Scan for the cell matching the given text and deliver its [X, Y] coordinate at center. 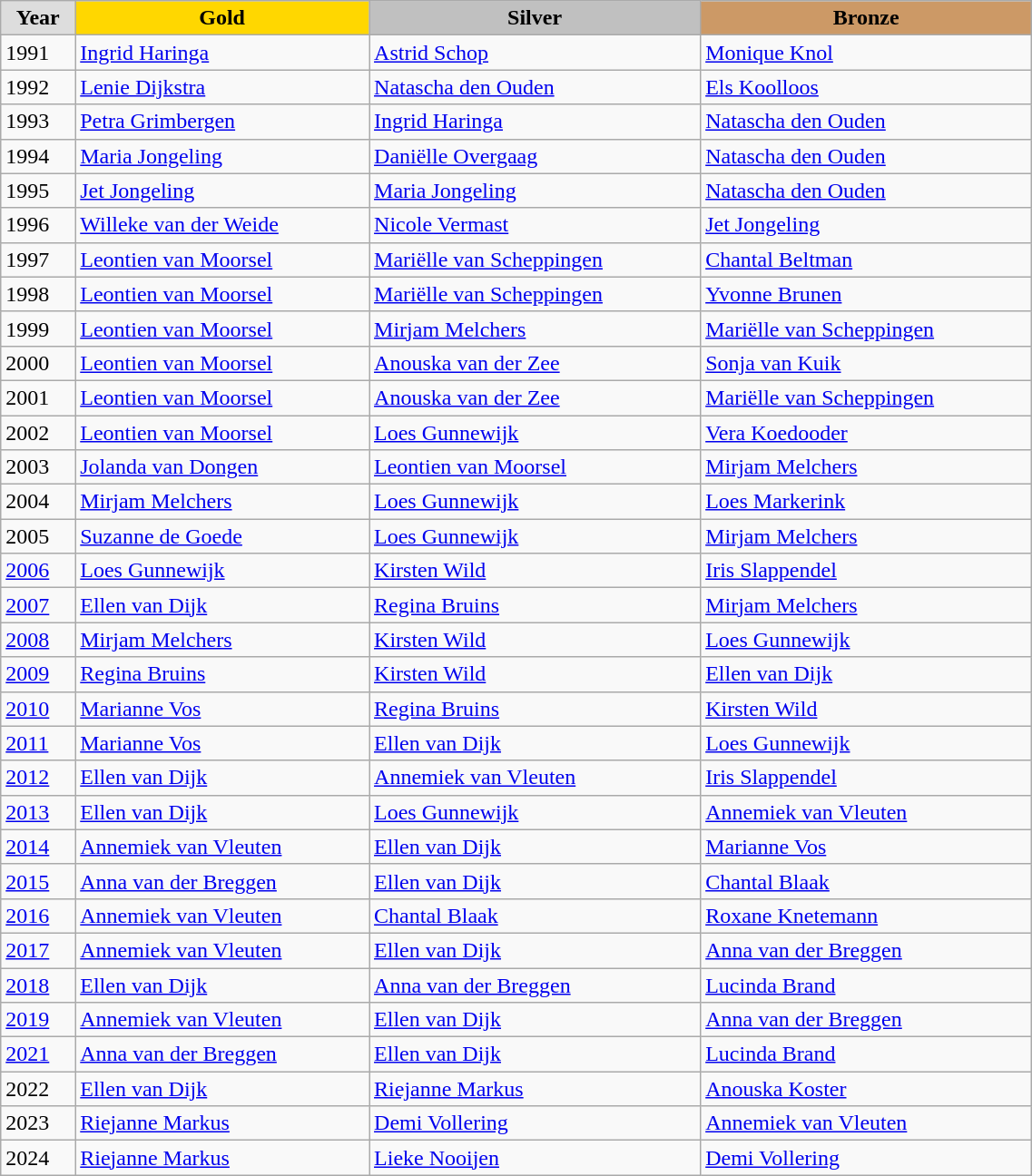
2017 [38, 950]
2021 [38, 1054]
Willeke van der Weide [222, 225]
Nicole Vermast [536, 225]
Monique Knol [866, 53]
2012 [38, 778]
2007 [38, 605]
Daniëlle Overgaag [536, 156]
2024 [38, 1158]
Lenie Dijkstra [222, 87]
Silver [536, 18]
1991 [38, 53]
Yvonne Brunen [866, 294]
Year [38, 18]
1996 [38, 225]
2014 [38, 847]
2023 [38, 1123]
2006 [38, 571]
1994 [38, 156]
2009 [38, 674]
2022 [38, 1089]
2016 [38, 916]
2008 [38, 640]
2001 [38, 397]
2011 [38, 743]
1995 [38, 191]
Chantal Beltman [866, 260]
Roxane Knetemann [866, 916]
1992 [38, 87]
Gold [222, 18]
Jolanda van Dongen [222, 467]
2018 [38, 985]
Petra Grimbergen [222, 122]
Suzanne de Goede [222, 536]
Bronze [866, 18]
2000 [38, 363]
1997 [38, 260]
Lieke Nooijen [536, 1158]
Els Koolloos [866, 87]
Sonja van Kuik [866, 363]
2004 [38, 502]
2010 [38, 709]
Astrid Schop [536, 53]
2005 [38, 536]
1993 [38, 122]
1999 [38, 328]
2002 [38, 433]
Vera Koedooder [866, 433]
2019 [38, 1020]
2015 [38, 881]
2013 [38, 812]
1998 [38, 294]
Loes Markerink [866, 502]
Anouska Koster [866, 1089]
2003 [38, 467]
